Scan for the cell matching the given text and deliver its [x, y] coordinate at center. 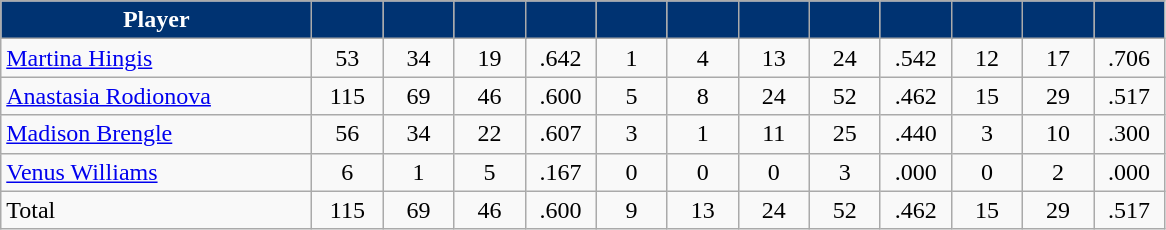
22 [490, 134]
25 [844, 134]
11 [774, 134]
.706 [1130, 58]
.167 [560, 172]
.440 [916, 134]
.300 [1130, 134]
6 [348, 172]
Martina Hingis [156, 58]
8 [702, 96]
53 [348, 58]
.607 [560, 134]
12 [986, 58]
Player [156, 20]
.542 [916, 58]
56 [348, 134]
19 [490, 58]
2 [1058, 172]
10 [1058, 134]
9 [632, 210]
.642 [560, 58]
4 [702, 58]
17 [1058, 58]
Venus Williams [156, 172]
Total [156, 210]
Madison Brengle [156, 134]
Anastasia Rodionova [156, 96]
